Return the [x, y] coordinate for the center point of the cell that contains the specified text.  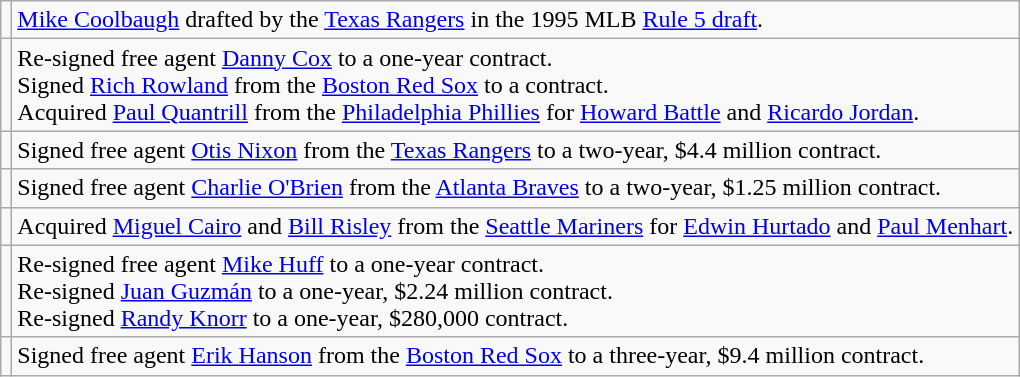
Mike Coolbaugh drafted by the Texas Rangers in the 1995 MLB Rule 5 draft. [516, 20]
Signed free agent Charlie O'Brien from the Atlanta Braves to a two-year, $1.25 million contract. [516, 188]
Acquired Miguel Cairo and Bill Risley from the Seattle Mariners for Edwin Hurtado and Paul Menhart. [516, 226]
Signed free agent Erik Hanson from the Boston Red Sox to a three-year, $9.4 million contract. [516, 356]
Signed free agent Otis Nixon from the Texas Rangers to a two-year, $4.4 million contract. [516, 150]
